Scan for the cell matching the given text and deliver its (X, Y) coordinate at center. 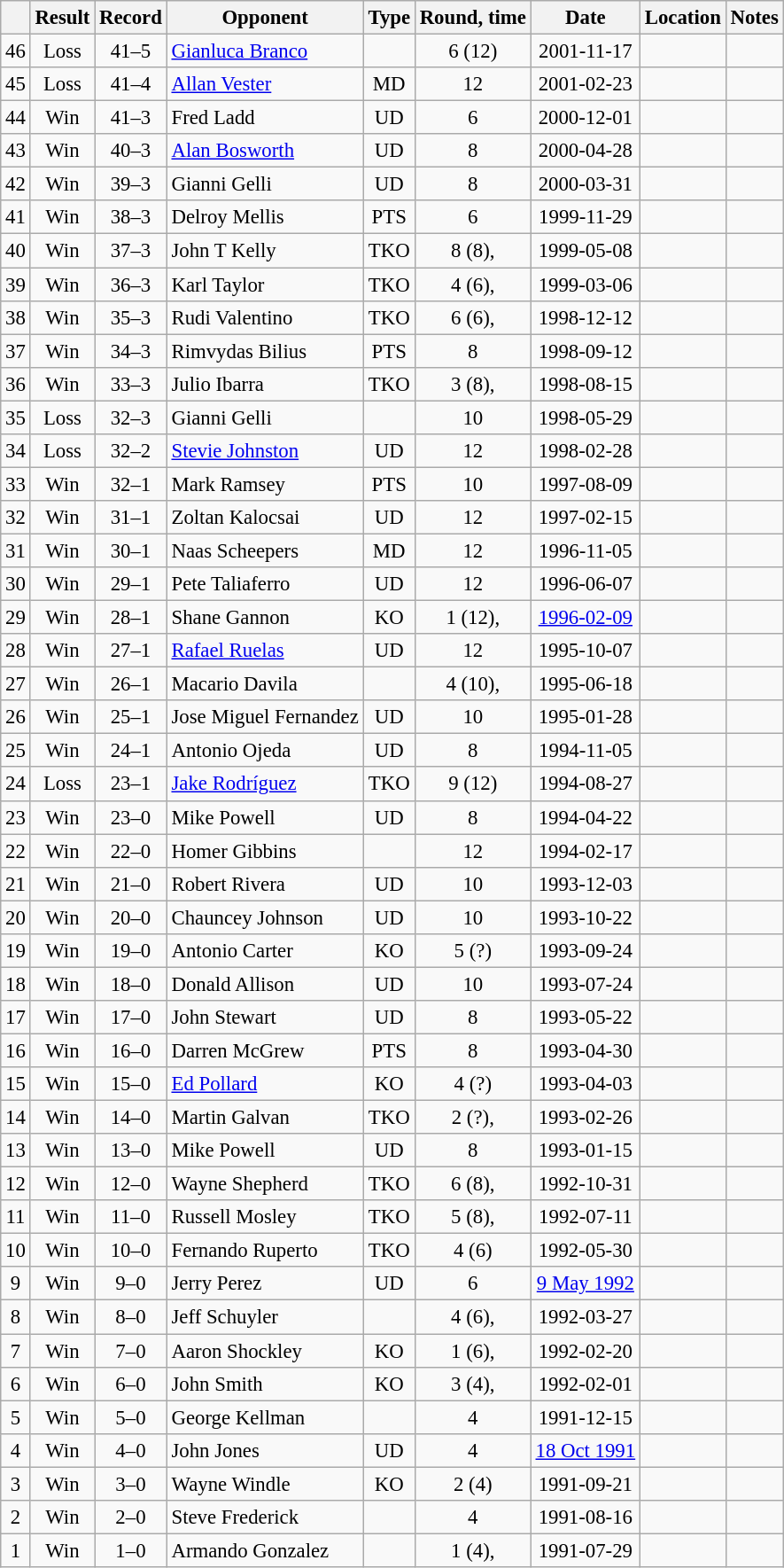
15 (16, 1084)
8 (8), (473, 251)
2 (16, 1517)
9 (16, 1284)
John T Kelly (265, 251)
Round, time (473, 18)
25–1 (131, 717)
1991-09-21 (585, 1484)
2000-04-28 (585, 151)
32–3 (131, 417)
1998-09-12 (585, 351)
Alan Bosworth (265, 151)
2001-11-17 (585, 51)
26–1 (131, 684)
Chauncey Johnson (265, 917)
1997-02-15 (585, 518)
15–0 (131, 1084)
1993-04-03 (585, 1084)
45 (16, 84)
6 (12) (473, 51)
Armando Gonzalez (265, 1550)
2 (4) (473, 1484)
22 (16, 851)
1 (12), (473, 618)
17–0 (131, 1018)
25 (16, 751)
5 (16, 1417)
John Smith (265, 1384)
Type (389, 18)
2000-03-31 (585, 184)
41 (16, 217)
23–1 (131, 784)
Donald Allison (265, 984)
1 (6), (473, 1351)
8–0 (131, 1317)
23–0 (131, 817)
6 (6), (473, 317)
1999-05-08 (585, 251)
Darren McGrew (265, 1050)
28–1 (131, 618)
1993-05-22 (585, 1018)
1993-12-03 (585, 884)
1999-11-29 (585, 217)
9 May 1992 (585, 1284)
Naas Scheepers (265, 550)
Rafael Ruelas (265, 651)
Notes (755, 18)
1998-08-15 (585, 384)
29–1 (131, 584)
32–2 (131, 451)
Jeff Schuyler (265, 1317)
1992-03-27 (585, 1317)
1991-08-16 (585, 1517)
37–3 (131, 251)
Fred Ladd (265, 118)
Wayne Shepherd (265, 1184)
Rimvydas Bilius (265, 351)
Pete Taliaferro (265, 584)
21–0 (131, 884)
7 (16, 1351)
Jerry Perez (265, 1284)
Robert Rivera (265, 884)
3 (8), (473, 384)
11 (16, 1217)
Result (62, 18)
11–0 (131, 1217)
6–0 (131, 1384)
Delroy Mellis (265, 217)
26 (16, 717)
13 (16, 1151)
41–3 (131, 118)
Stevie Johnston (265, 451)
Rudi Valentino (265, 317)
1994-02-17 (585, 851)
18 (16, 984)
42 (16, 184)
1993-10-22 (585, 917)
Macario Davila (265, 684)
41–4 (131, 84)
13–0 (131, 1151)
23 (16, 817)
Opponent (265, 18)
24 (16, 784)
5–0 (131, 1417)
Date (585, 18)
31–1 (131, 518)
40 (16, 251)
1993-02-26 (585, 1118)
Homer Gibbins (265, 851)
Julio Ibarra (265, 384)
5 (?) (473, 951)
18 Oct 1991 (585, 1450)
1996-02-09 (585, 618)
1992-02-01 (585, 1384)
44 (16, 118)
24–1 (131, 751)
1995-10-07 (585, 651)
39 (16, 285)
1998-02-28 (585, 451)
Allan Vester (265, 84)
32–1 (131, 484)
20 (16, 917)
4 (10), (473, 684)
3 (16, 1484)
Russell Mosley (265, 1217)
Jose Miguel Fernandez (265, 717)
46 (16, 51)
10–0 (131, 1251)
16 (16, 1050)
37 (16, 351)
George Kellman (265, 1417)
33 (16, 484)
19 (16, 951)
1995-01-28 (585, 717)
1993-07-24 (585, 984)
43 (16, 151)
1993-04-30 (585, 1050)
4–0 (131, 1450)
36–3 (131, 285)
Gianluca Branco (265, 51)
16–0 (131, 1050)
1995-06-18 (585, 684)
1994-08-27 (585, 784)
Fernando Ruperto (265, 1251)
Location (682, 18)
21 (16, 884)
1992-10-31 (585, 1184)
Zoltan Kalocsai (265, 518)
41–5 (131, 51)
1993-09-24 (585, 951)
6 (8), (473, 1184)
31 (16, 550)
1992-05-30 (585, 1251)
30–1 (131, 550)
1999-03-06 (585, 285)
20–0 (131, 917)
Record (131, 18)
1998-12-12 (585, 317)
17 (16, 1018)
39–3 (131, 184)
1993-01-15 (585, 1151)
Karl Taylor (265, 285)
1992-02-20 (585, 1351)
2 (?), (473, 1118)
4 (?) (473, 1084)
38 (16, 317)
Mark Ramsey (265, 484)
Aaron Shockley (265, 1351)
7–0 (131, 1351)
30 (16, 584)
19–0 (131, 951)
36 (16, 384)
1998-05-29 (585, 417)
32 (16, 518)
28 (16, 651)
4 (6) (473, 1251)
40–3 (131, 151)
5 (8), (473, 1217)
2–0 (131, 1517)
33–3 (131, 384)
John Stewart (265, 1018)
1991-07-29 (585, 1550)
1994-04-22 (585, 817)
Martin Galvan (265, 1118)
John Jones (265, 1450)
3 (4), (473, 1384)
22–0 (131, 851)
1997-08-09 (585, 484)
Shane Gannon (265, 618)
Antonio Carter (265, 951)
Ed Pollard (265, 1084)
3–0 (131, 1484)
Antonio Ojeda (265, 751)
1992-07-11 (585, 1217)
14 (16, 1118)
1996-06-07 (585, 584)
35–3 (131, 317)
2000-12-01 (585, 118)
38–3 (131, 217)
Jake Rodríguez (265, 784)
1–0 (131, 1550)
27 (16, 684)
14–0 (131, 1118)
9–0 (131, 1284)
34–3 (131, 351)
18–0 (131, 984)
1991-12-15 (585, 1417)
1 (16, 1550)
1996-11-05 (585, 550)
35 (16, 417)
Steve Frederick (265, 1517)
12–0 (131, 1184)
1994-11-05 (585, 751)
27–1 (131, 651)
2001-02-23 (585, 84)
1 (4), (473, 1550)
29 (16, 618)
9 (12) (473, 784)
34 (16, 451)
Wayne Windle (265, 1484)
